Provide the (x, y) coordinate of the cell's center where the given text is located.  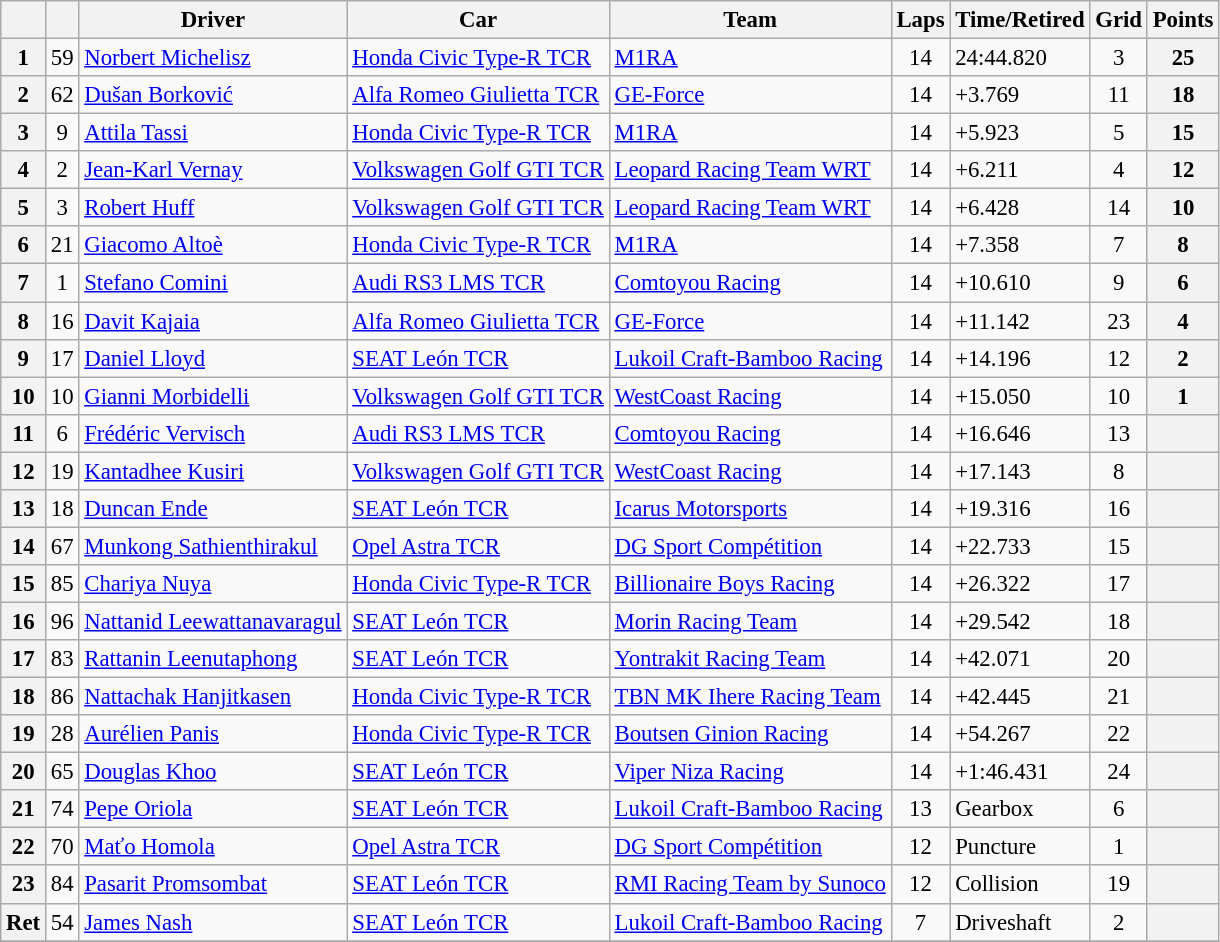
84 (62, 885)
+19.316 (1020, 509)
Norbert Michelisz (213, 58)
Points (1182, 20)
+11.142 (1020, 321)
+17.143 (1020, 471)
Viper Niza Racing (750, 772)
Aurélien Panis (213, 734)
Davit Kajaia (213, 321)
Giacomo Altoè (213, 245)
24 (1118, 772)
Gianni Morbidelli (213, 396)
Pasarit Promsombat (213, 885)
65 (62, 772)
28 (62, 734)
Laps (920, 20)
+15.050 (1020, 396)
+5.923 (1020, 133)
Jean-Karl Vernay (213, 170)
Yontrakit Racing Team (750, 659)
Driver (213, 20)
Kantadhee Kusiri (213, 471)
Attila Tassi (213, 133)
54 (62, 922)
86 (62, 697)
Morin Racing Team (750, 621)
+14.196 (1020, 358)
62 (62, 95)
Robert Huff (213, 208)
TBN MK Ihere Racing Team (750, 697)
67 (62, 546)
Pepe Oriola (213, 809)
+22.733 (1020, 546)
Car (478, 20)
+3.769 (1020, 95)
+42.071 (1020, 659)
Maťo Homola (213, 847)
Chariya Nuya (213, 584)
Rattanin Leenutaphong (213, 659)
Icarus Motorsports (750, 509)
Time/Retired (1020, 20)
Douglas Khoo (213, 772)
Grid (1118, 20)
+29.542 (1020, 621)
Dušan Borković (213, 95)
+6.428 (1020, 208)
Boutsen Ginion Racing (750, 734)
Daniel Lloyd (213, 358)
24:44.820 (1020, 58)
Billionaire Boys Racing (750, 584)
+16.646 (1020, 433)
Puncture (1020, 847)
85 (62, 584)
Duncan Ende (213, 509)
+54.267 (1020, 734)
83 (62, 659)
+42.445 (1020, 697)
+1:46.431 (1020, 772)
Nattachak Hanjitkasen (213, 697)
74 (62, 809)
96 (62, 621)
59 (62, 58)
Collision (1020, 885)
James Nash (213, 922)
RMI Racing Team by Sunoco (750, 885)
Frédéric Vervisch (213, 433)
70 (62, 847)
Team (750, 20)
Ret (24, 922)
Stefano Comini (213, 283)
+10.610 (1020, 283)
Nattanid Leewattanavaragul (213, 621)
25 (1182, 58)
Gearbox (1020, 809)
Munkong Sathienthirakul (213, 546)
+26.322 (1020, 584)
+7.358 (1020, 245)
Driveshaft (1020, 922)
+6.211 (1020, 170)
